For the text-containing cell, return its midpoint in [X, Y] coordinate format. 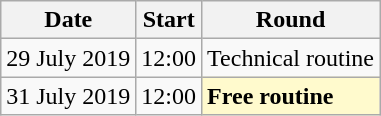
Date [68, 20]
Start [169, 20]
Technical routine [291, 58]
29 July 2019 [68, 58]
Round [291, 20]
31 July 2019 [68, 96]
Free routine [291, 96]
